From the cell containing the given text, extract its center point as (x, y) coordinate. 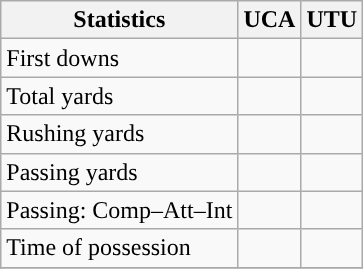
First downs (120, 58)
UCA (270, 20)
Passing yards (120, 172)
Time of possession (120, 248)
Rushing yards (120, 134)
Statistics (120, 20)
Passing: Comp–Att–Int (120, 210)
UTU (332, 20)
Total yards (120, 96)
